Locate the cell with the specified text and output its [X, Y] center coordinate. 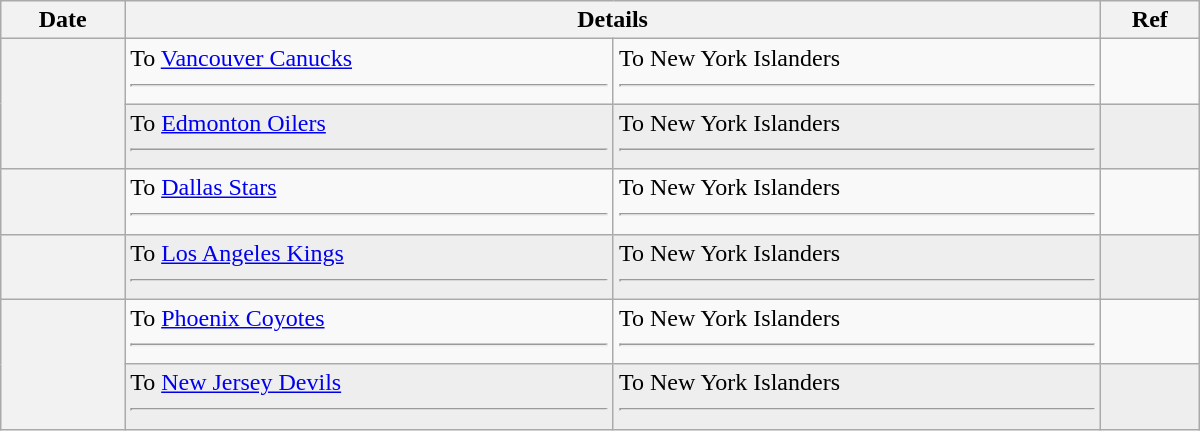
To Vancouver Canucks [370, 72]
To Edmonton Oilers [370, 136]
To Los Angeles Kings [370, 266]
To Phoenix Coyotes [370, 332]
To Dallas Stars [370, 202]
Ref [1150, 20]
To New Jersey Devils [370, 396]
Date [63, 20]
Details [613, 20]
